Find where the given text appears and provide that cell's center as [x, y] coordinate. 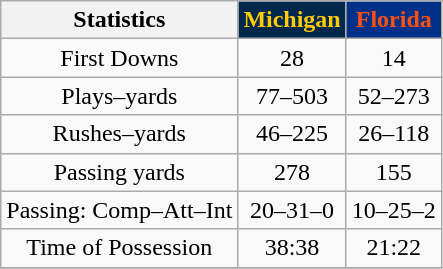
Michigan [292, 20]
46–225 [292, 134]
52–273 [394, 96]
28 [292, 58]
278 [292, 172]
20–31–0 [292, 210]
14 [394, 58]
Passing yards [120, 172]
77–503 [292, 96]
155 [394, 172]
Passing: Comp–Att–Int [120, 210]
Time of Possession [120, 248]
26–118 [394, 134]
10–25–2 [394, 210]
Florida [394, 20]
Rushes–yards [120, 134]
38:38 [292, 248]
Statistics [120, 20]
21:22 [394, 248]
First Downs [120, 58]
Plays–yards [120, 96]
